Find where the given text appears and provide that cell's center as (x, y) coordinate. 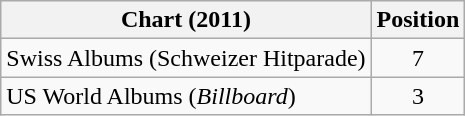
Swiss Albums (Schweizer Hitparade) (186, 58)
US World Albums (Billboard) (186, 96)
7 (418, 58)
Position (418, 20)
Chart (2011) (186, 20)
3 (418, 96)
